Find where the given text appears and provide that cell's center as (x, y) coordinate. 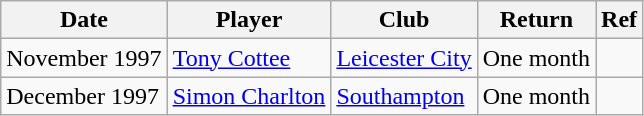
Simon Charlton (249, 96)
Leicester City (404, 58)
November 1997 (84, 58)
Return (536, 20)
Southampton (404, 96)
Tony Cottee (249, 58)
Player (249, 20)
Club (404, 20)
Ref (620, 20)
December 1997 (84, 96)
Date (84, 20)
